Detect which cell encompasses the target text, then output its [X, Y] center coordinate. 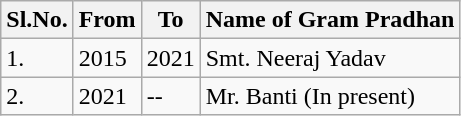
1. [37, 58]
2. [37, 96]
Name of Gram Pradhan [330, 20]
-- [170, 96]
Mr. Banti (In present) [330, 96]
To [170, 20]
From [107, 20]
2015 [107, 58]
Sl.No. [37, 20]
Smt. Neeraj Yadav [330, 58]
